Return [X, Y] of the center of cell containing provided text 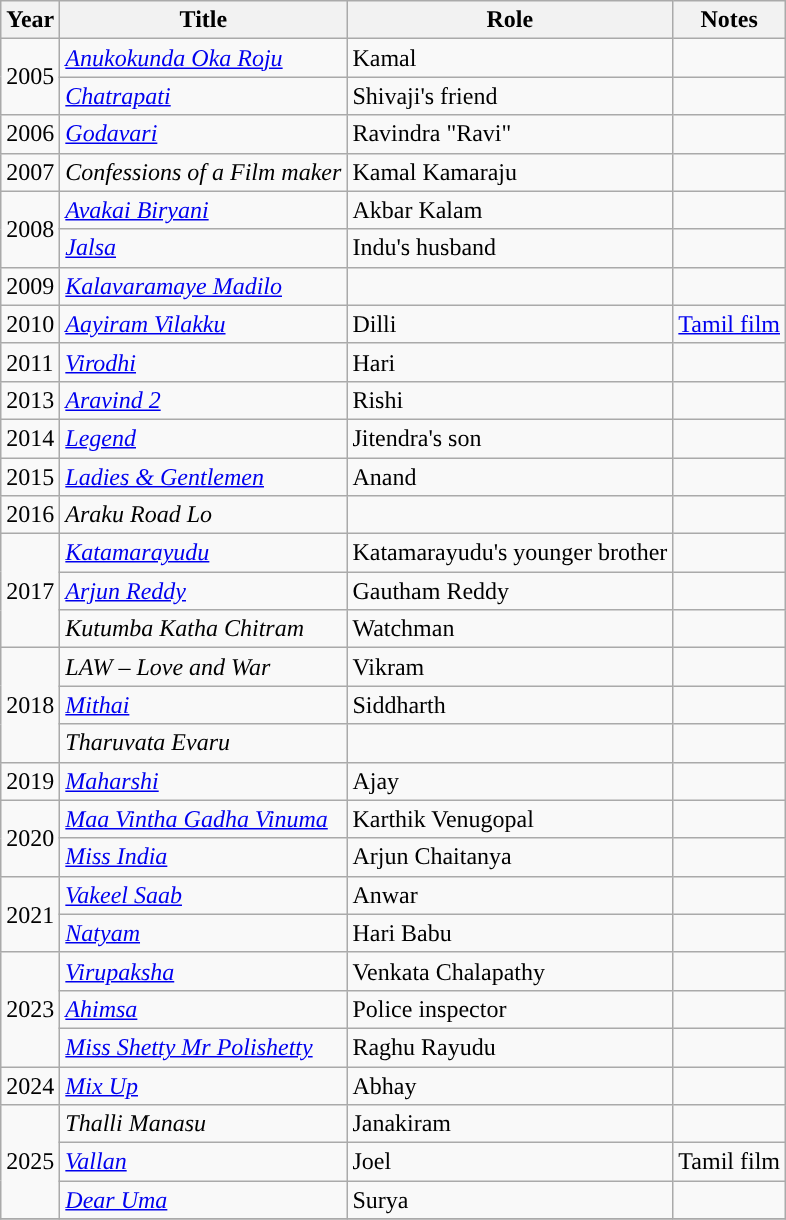
Abhay [510, 1085]
2014 [30, 438]
Araku Road Lo [204, 515]
Confessions of a Film maker [204, 172]
Jitendra's son [510, 438]
2015 [30, 477]
Anukokunda Oka Roju [204, 58]
2013 [30, 400]
Kutumba Katha Chitram [204, 629]
Ravindra "Ravi" [510, 134]
2021 [30, 914]
Akbar Kalam [510, 210]
Joel [510, 1162]
Virodhi [204, 362]
Hari Babu [510, 933]
2018 [30, 705]
Rishi [510, 400]
Watchman [510, 629]
Kalavaramaye Madilo [204, 286]
Venkata Chalapathy [510, 971]
Ahimsa [204, 1009]
Katamarayudu's younger brother [510, 553]
Year [30, 20]
Jalsa [204, 248]
Raghu Rayudu [510, 1047]
Vallan [204, 1162]
2006 [30, 134]
2024 [30, 1085]
Janakiram [510, 1124]
Vakeel Saab [204, 895]
Ajay [510, 781]
2016 [30, 515]
Kamal Kamaraju [510, 172]
Aayiram Vilakku [204, 324]
2008 [30, 229]
2025 [30, 1162]
Indu's husband [510, 248]
2011 [30, 362]
Miss India [204, 857]
Role [510, 20]
Arjun Reddy [204, 591]
2010 [30, 324]
Anwar [510, 895]
Mix Up [204, 1085]
2020 [30, 838]
Ladies & Gentlemen [204, 477]
Title [204, 20]
Virupaksha [204, 971]
Dilli [510, 324]
Notes [730, 20]
Maharshi [204, 781]
Miss Shetty Mr Polishetty [204, 1047]
Arjun Chaitanya [510, 857]
2007 [30, 172]
Surya [510, 1200]
Anand [510, 477]
Thalli Manasu [204, 1124]
Tharuvata Evaru [204, 743]
Gautham Reddy [510, 591]
2019 [30, 781]
2023 [30, 1009]
Chatrapati [204, 96]
Police inspector [510, 1009]
Hari [510, 362]
LAW – Love and War [204, 667]
2009 [30, 286]
Kamal [510, 58]
2005 [30, 77]
Karthik Venugopal [510, 819]
Maa Vintha Gadha Vinuma [204, 819]
Vikram [510, 667]
Shivaji's friend [510, 96]
Godavari [204, 134]
Natyam [204, 933]
Katamarayudu [204, 553]
Avakai Biryani [204, 210]
Dear Uma [204, 1200]
Aravind 2 [204, 400]
Mithai [204, 705]
2017 [30, 591]
Siddharth [510, 705]
Legend [204, 438]
